Find where the given text appears and provide that cell's center as [x, y] coordinate. 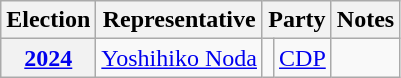
Notes [365, 20]
Election [48, 20]
Yoshihiko Noda [180, 58]
CDP [303, 58]
2024 [48, 58]
Party [296, 20]
Representative [180, 20]
